Find where the given text appears and provide that cell's center as (X, Y) coordinate. 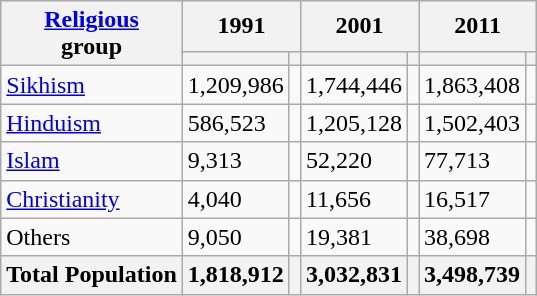
1,863,408 (472, 85)
Islam (92, 161)
1,818,912 (236, 275)
2011 (478, 26)
3,498,739 (472, 275)
38,698 (472, 237)
1,744,446 (354, 85)
52,220 (354, 161)
19,381 (354, 237)
Sikhism (92, 85)
Religiousgroup (92, 34)
2001 (359, 26)
11,656 (354, 199)
9,313 (236, 161)
1,209,986 (236, 85)
9,050 (236, 237)
1,205,128 (354, 123)
1991 (241, 26)
3,032,831 (354, 275)
Total Population (92, 275)
1,502,403 (472, 123)
4,040 (236, 199)
Hinduism (92, 123)
Christianity (92, 199)
77,713 (472, 161)
586,523 (236, 123)
16,517 (472, 199)
Others (92, 237)
